Detect which cell encompasses the target text, then output its (x, y) center coordinate. 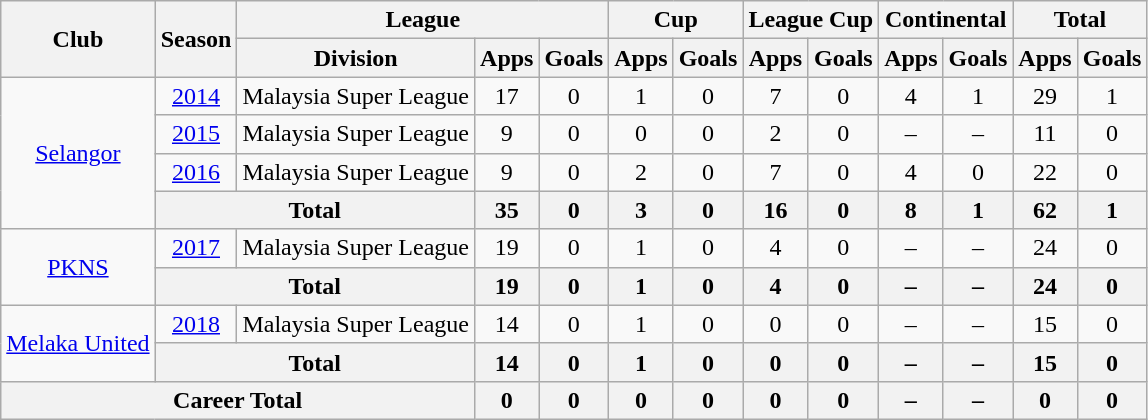
11 (1045, 134)
League (423, 20)
8 (911, 210)
Season (196, 39)
35 (507, 210)
Melaka United (78, 343)
Selangor (78, 153)
Club (78, 39)
Division (356, 58)
Cup (676, 20)
62 (1045, 210)
Continental (946, 20)
3 (641, 210)
League Cup (811, 20)
2014 (196, 96)
29 (1045, 96)
16 (776, 210)
2016 (196, 172)
2017 (196, 248)
Career Total (238, 400)
2018 (196, 324)
2015 (196, 134)
22 (1045, 172)
PKNS (78, 267)
17 (507, 96)
